Capture the cell that displays the provided text and extract its [X, Y] central coordinate. 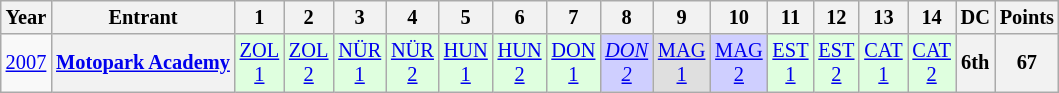
MAG2 [738, 63]
Points [1027, 17]
DON2 [626, 63]
5 [466, 17]
Entrant [143, 17]
9 [682, 17]
6th [976, 63]
NÜR1 [360, 63]
ZOL2 [308, 63]
3 [360, 17]
2 [308, 17]
ZOL1 [260, 63]
EST2 [836, 63]
Motopark Academy [143, 63]
CAT2 [932, 63]
DC [976, 17]
67 [1027, 63]
10 [738, 17]
13 [883, 17]
2007 [26, 63]
6 [520, 17]
CAT1 [883, 63]
Year [26, 17]
HUN1 [466, 63]
12 [836, 17]
8 [626, 17]
MAG1 [682, 63]
14 [932, 17]
11 [791, 17]
DON1 [573, 63]
EST1 [791, 63]
7 [573, 17]
1 [260, 17]
NÜR2 [412, 63]
HUN2 [520, 63]
4 [412, 17]
